Search for the cell housing the specified text and yield its (X, Y) center coordinate. 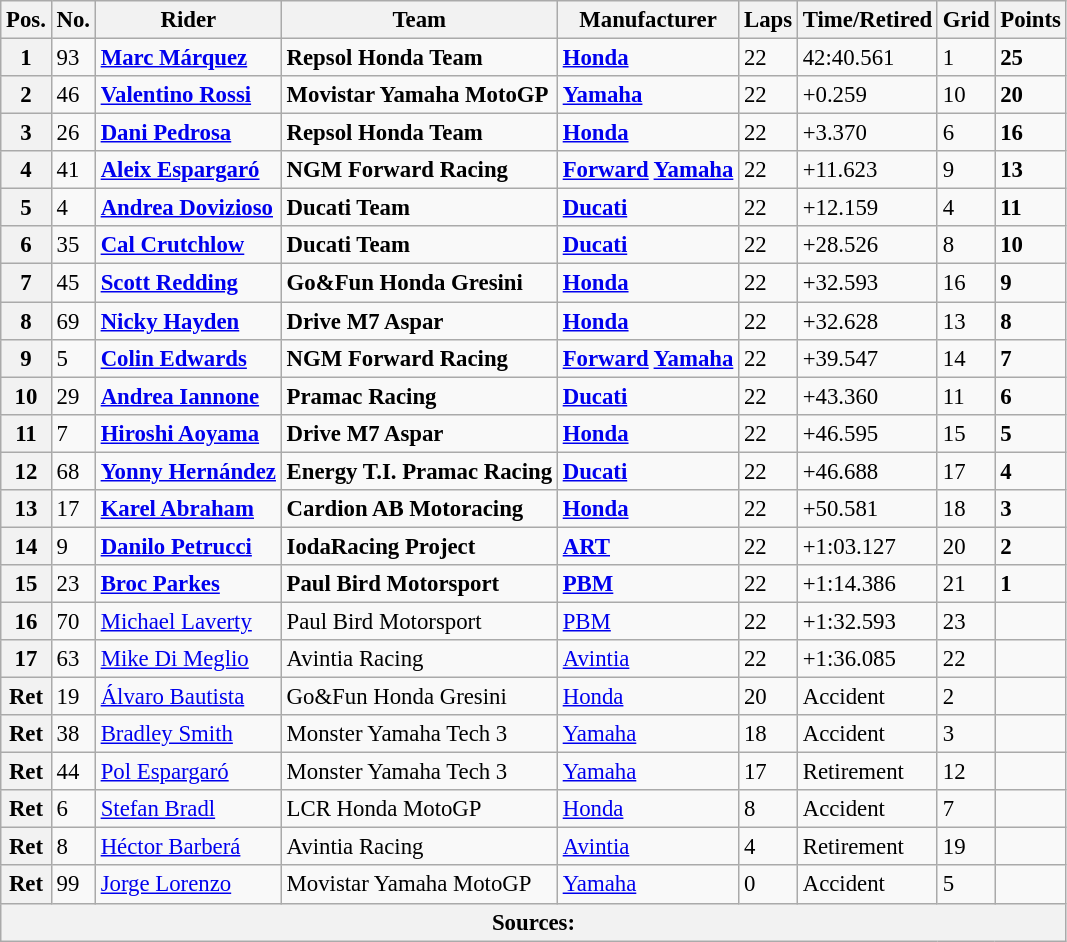
Karel Abraham (188, 509)
Marc Márquez (188, 58)
+1:36.085 (867, 659)
99 (73, 885)
+12.159 (867, 208)
42:40.561 (867, 58)
+1:32.593 (867, 621)
Andrea Dovizioso (188, 208)
+1:14.386 (867, 584)
+32.593 (867, 283)
Team (419, 20)
Cal Crutchlow (188, 245)
Yonny Hernández (188, 471)
+43.360 (867, 396)
+1:03.127 (867, 546)
Colin Edwards (188, 358)
Cardion AB Motoracing (419, 509)
Andrea Iannone (188, 396)
45 (73, 283)
No. (73, 20)
Nicky Hayden (188, 321)
Laps (768, 20)
ART (648, 546)
+46.688 (867, 471)
Rider (188, 20)
68 (73, 471)
Stefan Bradl (188, 809)
Dani Pedrosa (188, 133)
46 (73, 95)
Pos. (26, 20)
Manufacturer (648, 20)
Hiroshi Aoyama (188, 433)
+39.547 (867, 358)
+50.581 (867, 509)
Time/Retired (867, 20)
41 (73, 170)
44 (73, 772)
Héctor Barberá (188, 847)
+3.370 (867, 133)
21 (966, 584)
Energy T.I. Pramac Racing (419, 471)
Broc Parkes (188, 584)
Jorge Lorenzo (188, 885)
25 (1030, 58)
26 (73, 133)
+0.259 (867, 95)
Pol Espargaró (188, 772)
Mike Di Meglio (188, 659)
Danilo Petrucci (188, 546)
Grid (966, 20)
35 (73, 245)
63 (73, 659)
Bradley Smith (188, 734)
Aleix Espargaró (188, 170)
Valentino Rossi (188, 95)
+46.595 (867, 433)
Points (1030, 20)
93 (73, 58)
70 (73, 621)
Michael Laverty (188, 621)
69 (73, 321)
Pramac Racing (419, 396)
+11.623 (867, 170)
Scott Redding (188, 283)
IodaRacing Project (419, 546)
LCR Honda MotoGP (419, 809)
+32.628 (867, 321)
Sources: (534, 922)
Álvaro Bautista (188, 697)
+28.526 (867, 245)
38 (73, 734)
29 (73, 396)
0 (768, 885)
